Extract the [X, Y] coordinate from the center of the cell holding the provided text.  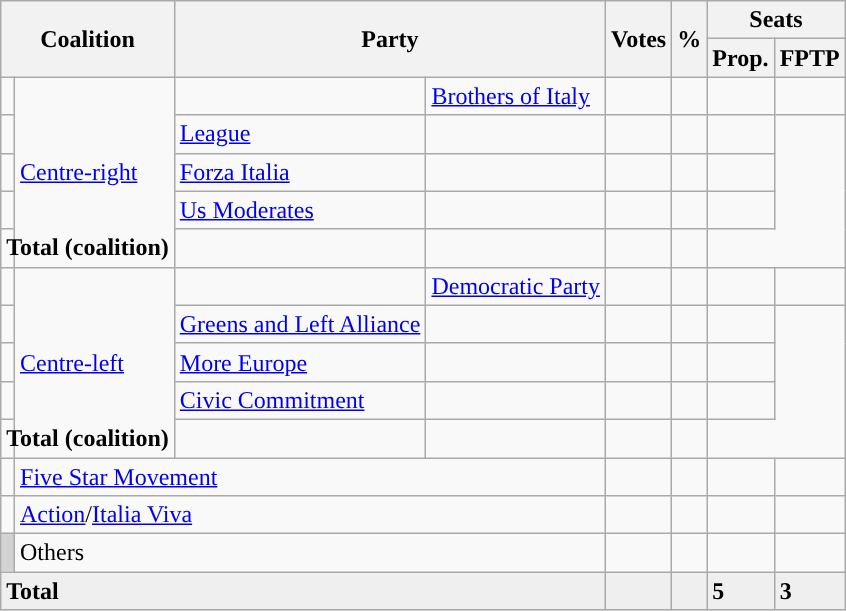
Centre-right [95, 172]
FPTP [810, 58]
Votes [639, 39]
% [690, 39]
Brothers of Italy [516, 96]
Five Star Movement [310, 477]
Coalition [88, 39]
More Europe [300, 362]
3 [810, 591]
Total [304, 591]
Civic Commitment [300, 400]
Democratic Party [516, 286]
Party [390, 39]
League [300, 134]
5 [740, 591]
Greens and Left Alliance [300, 324]
Action/Italia Viva [310, 515]
Us Moderates [300, 210]
Centre-left [95, 362]
Others [310, 553]
Prop. [740, 58]
Seats [776, 20]
Forza Italia [300, 172]
